Scan for the cell matching the given text and deliver its (X, Y) coordinate at center. 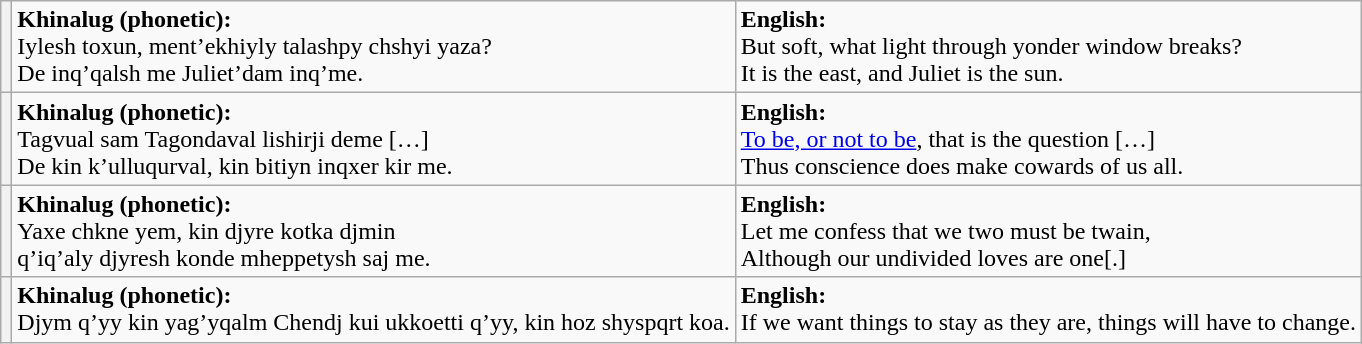
Khinalug (phonetic): Tagvual sam Tagondaval lishirji deme […] De kin k’ulluqurval, kin bitiyn inqxer kir me. (374, 139)
English: If we want things to stay as they are, things will have to change. (1048, 310)
Khinalug (phonetic): Iylesh toxun, ment’ekhiyly talashpy chshyi yaza? De inq’qalsh me Juliet’dam inq’me. (374, 47)
Khinalug (phonetic): Yaxe chkne yem, kin djyre kotka djmin q’iq’aly djyresh konde mheppetysh saj me. (374, 231)
English: Let me confess that we two must be twain, Although our undivided loves are one[.] (1048, 231)
English: But soft, what light through yonder window breaks? It is the east, and Juliet is the sun. (1048, 47)
Khinalug (phonetic): Djym q’yy kin yag’yqalm Chendj kui ukkoetti q’yy, kin hoz shyspqrt koa. (374, 310)
English: To be, or not to be, that is the question […] Thus conscience does make cowards of us all. (1048, 139)
